Search for the cell housing the specified text and yield its [X, Y] center coordinate. 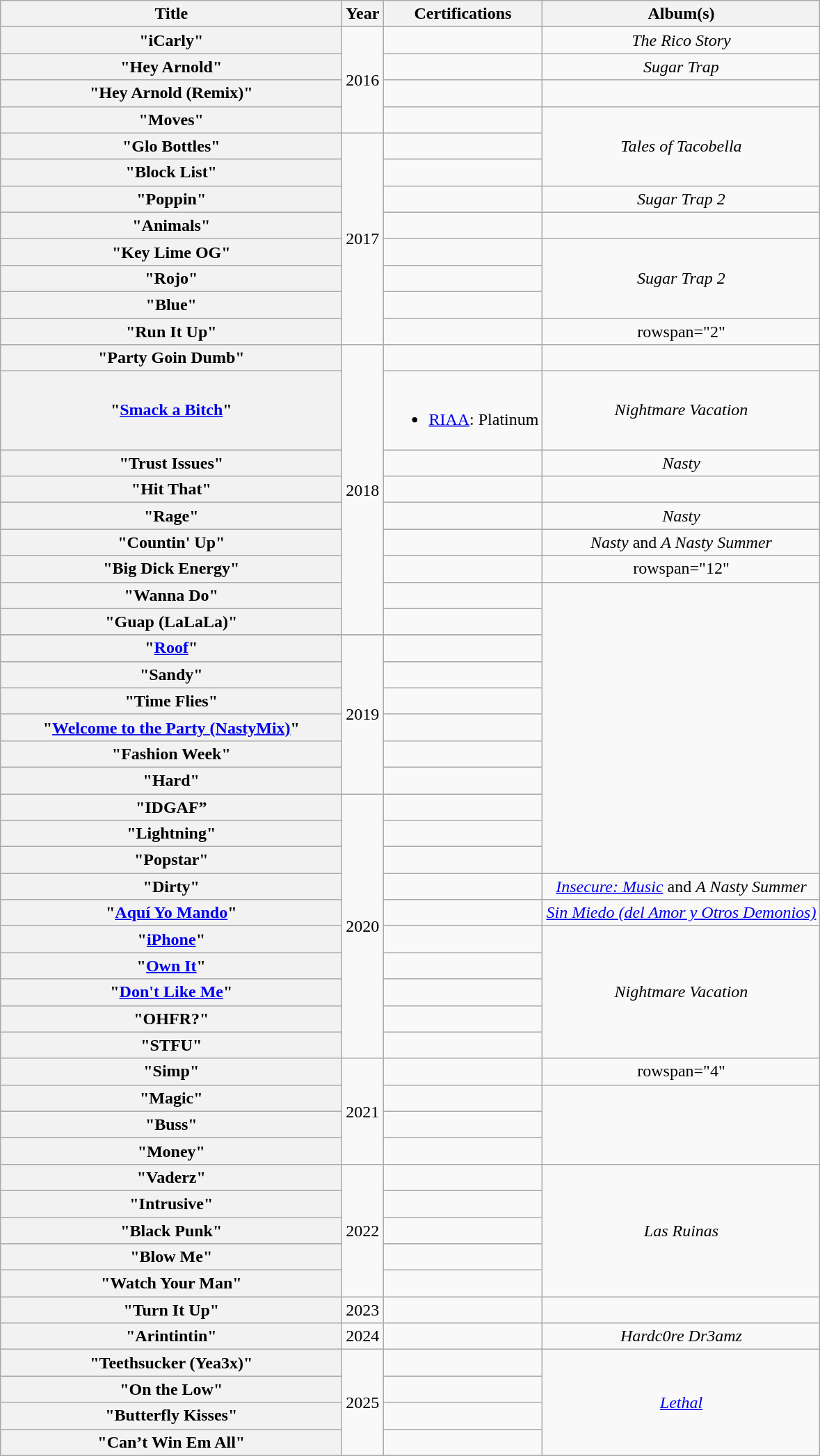
Title [171, 14]
"Blow Me" [171, 1257]
"Money" [171, 1151]
rowspan="2" [682, 332]
Nasty and A Nasty Summer [682, 542]
"Arintintin" [171, 1336]
"OHFR?" [171, 1019]
Lethal [682, 1402]
"Blue" [171, 305]
2025 [363, 1402]
2016 [363, 80]
RIAA: Platinum [463, 410]
2019 [363, 714]
"Can’t Win Em All" [171, 1442]
Las Ruinas [682, 1230]
Sin Miedo (del Amor y Otros Demonios) [682, 913]
2017 [363, 238]
Certifications [463, 14]
"Welcome to the Party (NastyMix)" [171, 727]
"Hey Arnold (Remix)" [171, 93]
"Teethsucker (Yea3x)" [171, 1363]
"Party Goin Dumb" [171, 358]
"Wanna Do" [171, 595]
Tales of Tacobella [682, 146]
"Sandy" [171, 674]
"Fashion Week" [171, 754]
"IDGAF” [171, 807]
The Rico Story [682, 40]
"Rage" [171, 516]
"Big Dick Energy" [171, 569]
"Countin' Up" [171, 542]
"Roof" [171, 648]
rowspan="4" [682, 1071]
"Block List" [171, 172]
"Guap (LaLaLa)" [171, 622]
Insecure: Music and A Nasty Summer [682, 887]
"Buss" [171, 1124]
"Vaderz" [171, 1177]
2021 [363, 1111]
"Poppin" [171, 199]
"Don't Like Me" [171, 992]
"Trust Issues" [171, 463]
"Rojo" [171, 278]
"Key Lime OG" [171, 252]
"Time Flies" [171, 701]
"Magic" [171, 1098]
"Lightning" [171, 834]
"Watch Your Man" [171, 1284]
"Moves" [171, 120]
"Turn It Up" [171, 1310]
2022 [363, 1230]
Hardc0re Dr3amz [682, 1336]
"On the Low" [171, 1389]
"Dirty" [171, 887]
rowspan="12" [682, 569]
"Butterfly Kisses" [171, 1416]
2020 [363, 926]
"Run It Up" [171, 332]
"STFU" [171, 1045]
"Hey Arnold" [171, 67]
Year [363, 14]
"Aquí Yo Mando" [171, 913]
Album(s) [682, 14]
"Hard" [171, 780]
"Popstar" [171, 860]
"iCarly" [171, 40]
"Animals" [171, 225]
"Hit That" [171, 490]
2024 [363, 1336]
"Black Punk" [171, 1230]
Sugar Trap [682, 67]
"iPhone" [171, 939]
"Smack a Bitch" [171, 410]
2018 [363, 490]
"Own It" [171, 966]
"Simp" [171, 1071]
"Glo Bottles" [171, 146]
2023 [363, 1310]
"Intrusive" [171, 1204]
